Identify which cell holds the provided text, then report its (X, Y) central coordinate. 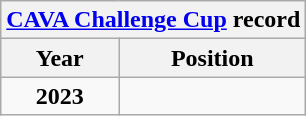
Year (60, 58)
Position (212, 58)
2023 (60, 96)
CAVA Challenge Cup record (154, 20)
